Determine the [X, Y] coordinate at the center of the cell enclosing the given text.  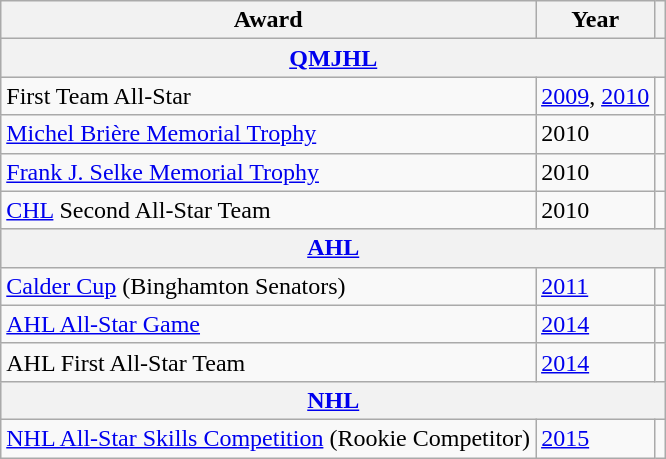
Frank J. Selke Memorial Trophy [268, 172]
AHL All-Star Game [268, 324]
CHL Second All-Star Team [268, 210]
Michel Brière Memorial Trophy [268, 134]
NHL All-Star Skills Competition (Rookie Competitor) [268, 438]
2015 [596, 438]
NHL [334, 400]
Calder Cup (Binghamton Senators) [268, 286]
Award [268, 20]
First Team All-Star [268, 96]
QMJHL [334, 58]
2009, 2010 [596, 96]
AHL First All-Star Team [268, 362]
2011 [596, 286]
Year [596, 20]
AHL [334, 248]
